From the cell containing the given text, extract its center point as (X, Y) coordinate. 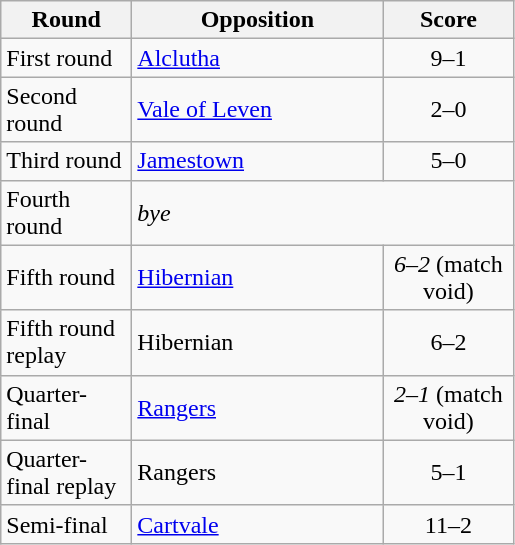
Alclutha (258, 58)
Opposition (258, 20)
Jamestown (258, 161)
Semi-final (66, 524)
Fifth round (66, 278)
First round (66, 58)
11–2 (448, 524)
Cartvale (258, 524)
6–2 (match void) (448, 278)
Quarter-final replay (66, 472)
6–2 (448, 342)
Fifth round replay (66, 342)
Round (66, 20)
Vale of Leven (258, 110)
5–0 (448, 161)
Second round (66, 110)
Quarter-final (66, 408)
5–1 (448, 472)
2–1 (match void) (448, 408)
2–0 (448, 110)
Score (448, 20)
Third round (66, 161)
bye (323, 212)
Fourth round (66, 212)
9–1 (448, 58)
